Provide the (x, y) coordinate of the cell's center where the given text is located.  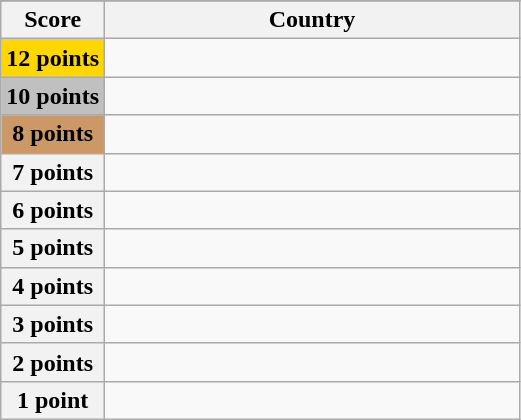
6 points (53, 210)
1 point (53, 400)
2 points (53, 362)
10 points (53, 96)
12 points (53, 58)
8 points (53, 134)
3 points (53, 324)
5 points (53, 248)
7 points (53, 172)
Score (53, 20)
4 points (53, 286)
Country (312, 20)
